From the cell containing the given text, extract its center point as (x, y) coordinate. 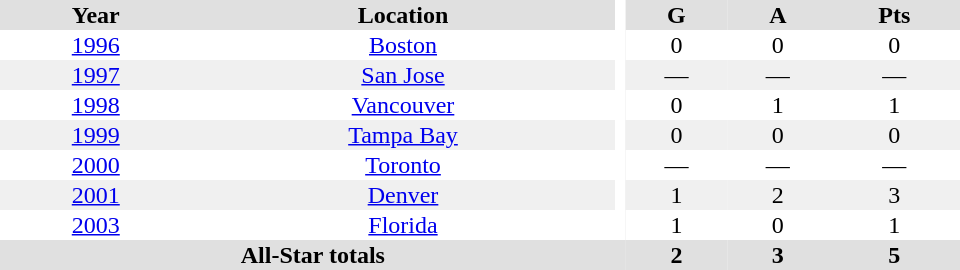
Denver (404, 195)
Pts (894, 15)
1996 (96, 45)
All-Star totals (313, 255)
1998 (96, 105)
Location (404, 15)
A (778, 15)
San Jose (404, 75)
Boston (404, 45)
2000 (96, 165)
2001 (96, 195)
2003 (96, 225)
5 (894, 255)
Florida (404, 225)
Year (96, 15)
Toronto (404, 165)
Tampa Bay (404, 135)
G (676, 15)
1999 (96, 135)
1997 (96, 75)
Vancouver (404, 105)
